Identify which cell holds the provided text, then report its (x, y) central coordinate. 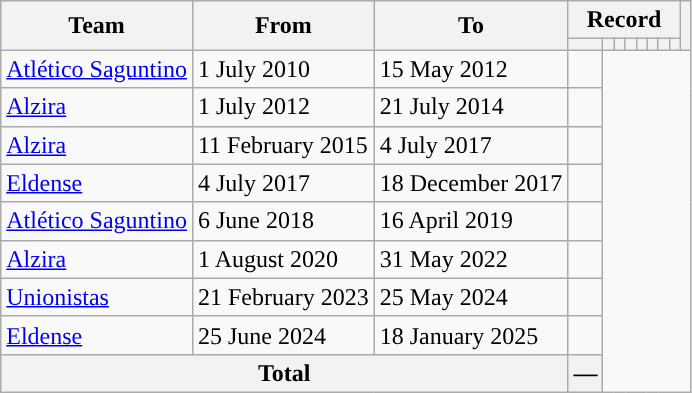
Record (624, 20)
18 January 2025 (471, 335)
From (283, 26)
To (471, 26)
16 April 2019 (471, 221)
— (586, 373)
31 May 2022 (471, 259)
Unionistas (97, 297)
Total (284, 373)
21 February 2023 (283, 297)
6 June 2018 (283, 221)
21 July 2014 (471, 107)
18 December 2017 (471, 183)
Team (97, 26)
1 July 2010 (283, 69)
11 February 2015 (283, 145)
25 June 2024 (283, 335)
1 July 2012 (283, 107)
25 May 2024 (471, 297)
15 May 2012 (471, 69)
1 August 2020 (283, 259)
